Scan for the cell matching the given text and deliver its [X, Y] coordinate at center. 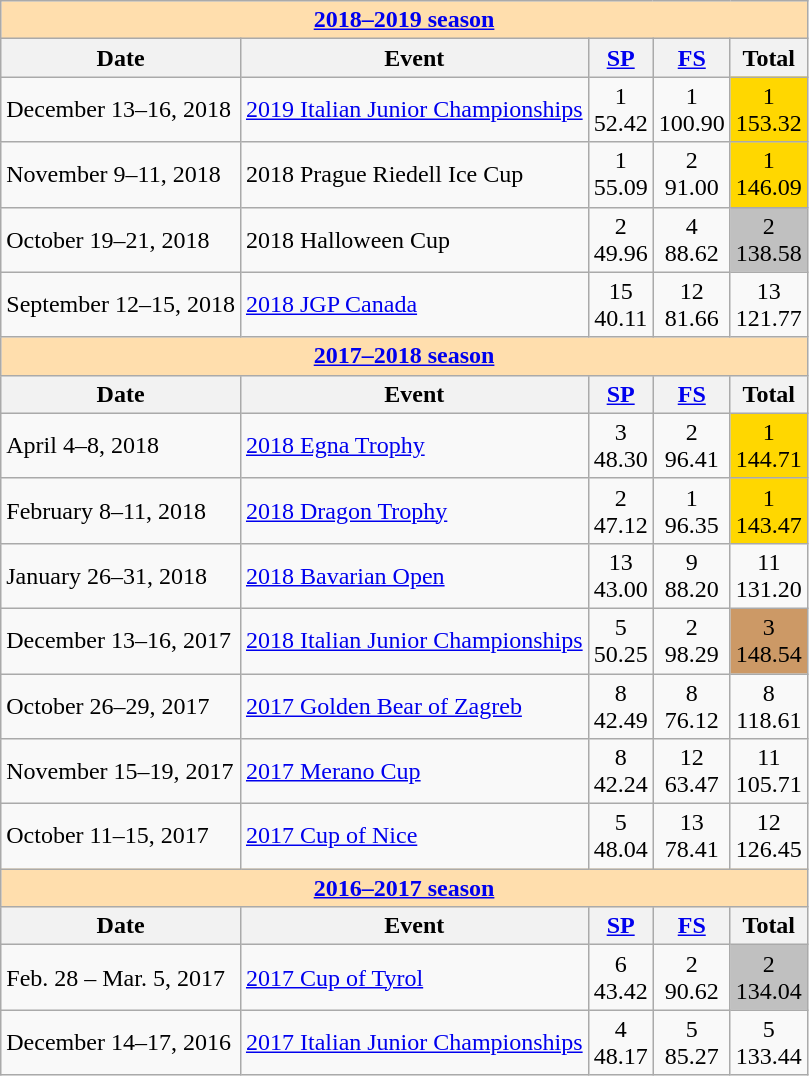
2017 Cup of Tyrol [414, 978]
1 52.42 [620, 110]
3 148.54 [768, 640]
September 12–15, 2018 [121, 304]
1 146.09 [768, 174]
1 153.32 [768, 110]
2019 Italian Junior Championships [414, 110]
November 15–19, 2017 [121, 772]
8 42.24 [620, 772]
2 90.62 [692, 978]
2 47.12 [620, 510]
2016–2017 season [404, 888]
8 42.49 [620, 706]
5 133.44 [768, 1042]
13 78.41 [692, 836]
2018 Halloween Cup [414, 240]
2018 Prague Riedell Ice Cup [414, 174]
4 88.62 [692, 240]
December 13–16, 2017 [121, 640]
December 13–16, 2018 [121, 110]
5 85.27 [692, 1042]
2 49.96 [620, 240]
1 143.47 [768, 510]
1 100.90 [692, 110]
2 138.58 [768, 240]
5 50.25 [620, 640]
11 105.71 [768, 772]
2018 Egna Trophy [414, 446]
8 76.12 [692, 706]
1 144.71 [768, 446]
October 19–21, 2018 [121, 240]
5 48.04 [620, 836]
3 48.30 [620, 446]
12 126.45 [768, 836]
October 11–15, 2017 [121, 836]
6 43.42 [620, 978]
2017 Golden Bear of Zagreb [414, 706]
December 14–17, 2016 [121, 1042]
15 40.11 [620, 304]
4 48.17 [620, 1042]
2018 Bavarian Open [414, 576]
2 91.00 [692, 174]
February 8–11, 2018 [121, 510]
2018 Italian Junior Championships [414, 640]
2 134.04 [768, 978]
January 26–31, 2018 [121, 576]
12 63.47 [692, 772]
2018–2019 season [404, 20]
2017 Merano Cup [414, 772]
11 131.20 [768, 576]
1 55.09 [620, 174]
2 96.41 [692, 446]
October 26–29, 2017 [121, 706]
13 121.77 [768, 304]
2018 JGP Canada [414, 304]
1 96.35 [692, 510]
2 98.29 [692, 640]
9 88.20 [692, 576]
2017 Italian Junior Championships [414, 1042]
Feb. 28 – Mar. 5, 2017 [121, 978]
2017–2018 season [404, 356]
12 81.66 [692, 304]
8 118.61 [768, 706]
2017 Cup of Nice [414, 836]
13 43.00 [620, 576]
2018 Dragon Trophy [414, 510]
April 4–8, 2018 [121, 446]
November 9–11, 2018 [121, 174]
